Find where the given text appears and provide that cell's center as (X, Y) coordinate. 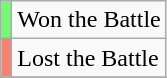
Won the Battle (89, 20)
Lost the Battle (89, 58)
